For the text-containing cell, return its midpoint in [X, Y] coordinate format. 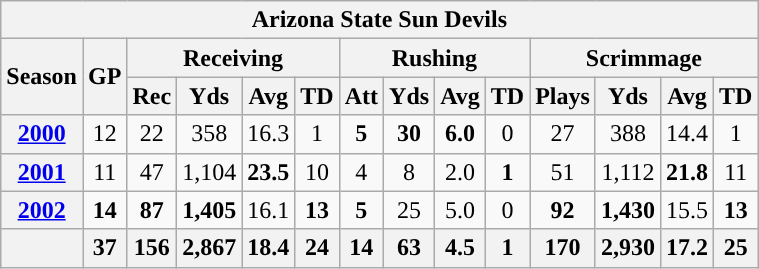
170 [563, 248]
GP [104, 77]
1,430 [628, 210]
47 [152, 172]
6.0 [460, 134]
Rec [152, 96]
8 [410, 172]
2,867 [210, 248]
Scrimmage [644, 58]
17.2 [686, 248]
16.1 [268, 210]
1,112 [628, 172]
388 [628, 134]
4.5 [460, 248]
4 [361, 172]
14.4 [686, 134]
5.0 [460, 210]
21.8 [686, 172]
2000 [42, 134]
10 [317, 172]
92 [563, 210]
24 [317, 248]
2,930 [628, 248]
1,405 [210, 210]
2001 [42, 172]
1,104 [210, 172]
27 [563, 134]
16.3 [268, 134]
156 [152, 248]
15.5 [686, 210]
Arizona State Sun Devils [380, 20]
Season [42, 77]
358 [210, 134]
2.0 [460, 172]
37 [104, 248]
87 [152, 210]
Att [361, 96]
Plays [563, 96]
Receiving [233, 58]
30 [410, 134]
18.4 [268, 248]
23.5 [268, 172]
22 [152, 134]
Rushing [434, 58]
12 [104, 134]
2002 [42, 210]
63 [410, 248]
51 [563, 172]
